Extract the (x, y) coordinate from the center of the cell holding the provided text.  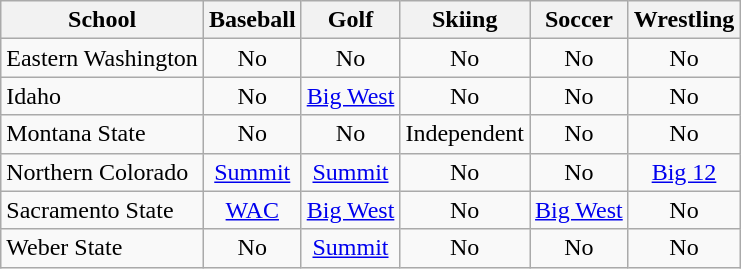
Weber State (102, 248)
WAC (252, 210)
Baseball (252, 20)
Golf (350, 20)
Sacramento State (102, 210)
Big 12 (684, 172)
Wrestling (684, 20)
Eastern Washington (102, 58)
Soccer (580, 20)
Independent (465, 134)
Idaho (102, 96)
School (102, 20)
Montana State (102, 134)
Skiing (465, 20)
Northern Colorado (102, 172)
